Extract the (x, y) coordinate from the center of the cell holding the provided text.  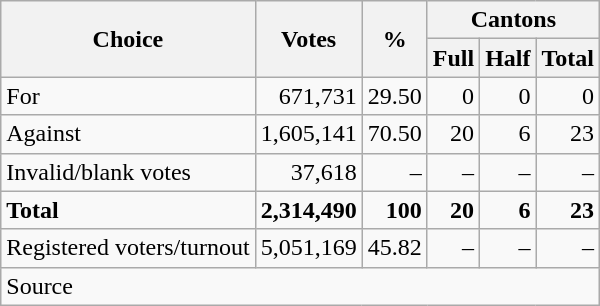
Registered voters/turnout (128, 248)
671,731 (308, 96)
45.82 (394, 248)
Cantons (513, 20)
2,314,490 (308, 210)
For (128, 96)
29.50 (394, 96)
Invalid/blank votes (128, 172)
70.50 (394, 134)
Source (300, 286)
Half (508, 58)
% (394, 39)
Against (128, 134)
1,605,141 (308, 134)
100 (394, 210)
Choice (128, 39)
Votes (308, 39)
37,618 (308, 172)
5,051,169 (308, 248)
Full (453, 58)
